Output the (X, Y) coordinate of the center of the cell containing the given text.  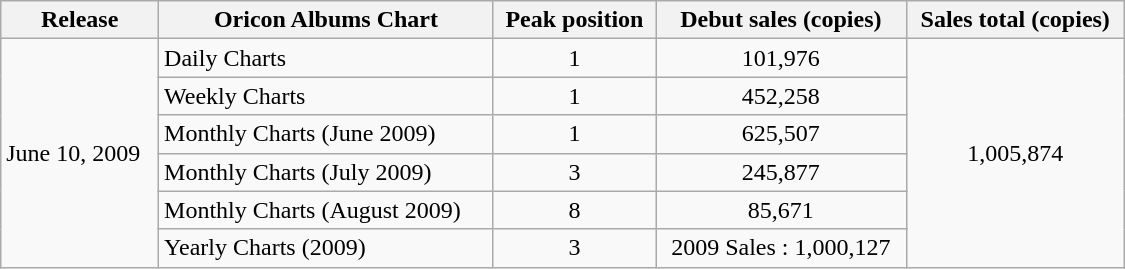
Weekly Charts (326, 96)
Monthly Charts (July 2009) (326, 172)
1,005,874 (1015, 153)
245,877 (782, 172)
2009 Sales : 1,000,127 (782, 248)
Monthly Charts (June 2009) (326, 134)
Oricon Albums Chart (326, 20)
625,507 (782, 134)
101,976 (782, 58)
452,258 (782, 96)
8 (574, 210)
Sales total (copies) (1015, 20)
85,671 (782, 210)
Monthly Charts (August 2009) (326, 210)
Release (80, 20)
Daily Charts (326, 58)
June 10, 2009 (80, 153)
Yearly Charts (2009) (326, 248)
Debut sales (copies) (782, 20)
Peak position (574, 20)
